Extract the [x, y] coordinate from the center of the cell holding the provided text.  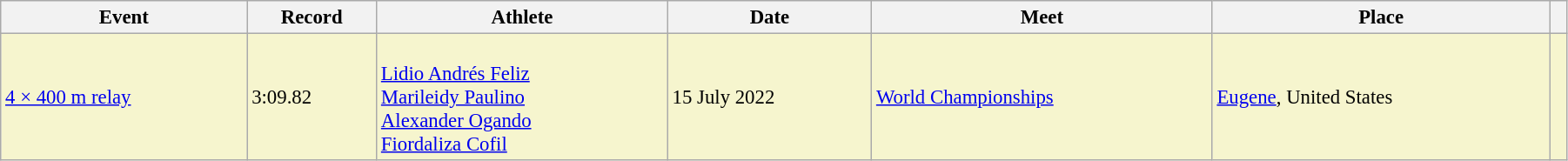
Record [312, 17]
Date [769, 17]
3:09.82 [312, 97]
Event [124, 17]
4 × 400 m relay [124, 97]
Place [1381, 17]
World Championships [1042, 97]
Meet [1042, 17]
Lidio Andrés FelizMarileidy PaulinoAlexander OgandoFiordaliza Cofil [522, 97]
Eugene, United States [1381, 97]
Athlete [522, 17]
15 July 2022 [769, 97]
